Find where the given text appears and provide that cell's center as [x, y] coordinate. 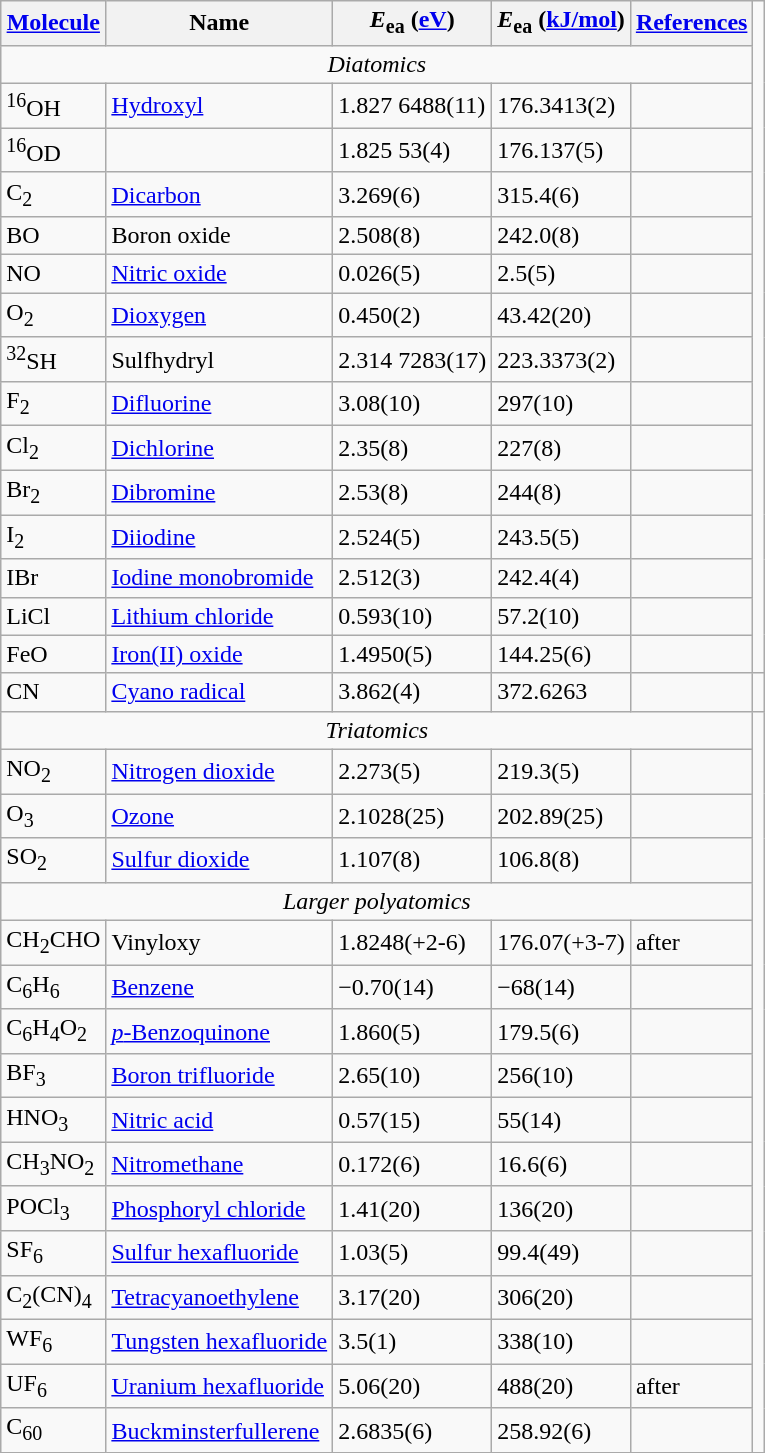
16OD [54, 150]
256(10) [562, 1075]
1.860(5) [412, 1031]
1.827 6488(11) [412, 106]
BO [54, 236]
3.269(6) [412, 194]
Nitric acid [220, 1120]
Boron trifluoride [220, 1075]
POCl3 [54, 1208]
1.4950(5) [412, 654]
C2(CN)4 [54, 1297]
106.8(8) [562, 860]
2.508(8) [412, 236]
Name [220, 23]
CH3NO2 [54, 1164]
Dichlorine [220, 448]
SF6 [54, 1253]
Benzene [220, 987]
−68(14) [562, 987]
Iron(II) oxide [220, 654]
Nitromethane [220, 1164]
WF6 [54, 1342]
202.89(25) [562, 816]
315.4(6) [562, 194]
F2 [54, 404]
2.524(5) [412, 537]
LiCl [54, 616]
Lithium chloride [220, 616]
−0.70(14) [412, 987]
2.273(5) [412, 771]
Ozone [220, 816]
C6H6 [54, 987]
NO [54, 274]
219.3(5) [562, 771]
Dicarbon [220, 194]
2.1028(25) [412, 816]
Triatomics [377, 730]
Nitric oxide [220, 274]
UF6 [54, 1386]
2.512(3) [412, 578]
0.172(6) [412, 1164]
Cyano radical [220, 692]
16OH [54, 106]
Hydroxyl [220, 106]
Vinyloxy [220, 942]
258.92(6) [562, 1430]
Difluorine [220, 404]
3.17(20) [412, 1297]
32SH [54, 360]
3.862(4) [412, 692]
99.4(49) [562, 1253]
176.07(+3-7) [562, 942]
3.08(10) [412, 404]
0.593(10) [412, 616]
C60 [54, 1430]
CH2CHO [54, 942]
Phosphoryl chloride [220, 1208]
Buckminsterfullerene [220, 1430]
16.6(6) [562, 1164]
I2 [54, 537]
0.57(15) [412, 1120]
1.03(5) [412, 1253]
306(20) [562, 1297]
Larger polyatomics [377, 901]
43.42(20) [562, 315]
227(8) [562, 448]
Molecule [54, 23]
Sulfhydryl [220, 360]
2.53(8) [412, 492]
Diatomics [377, 64]
2.35(8) [412, 448]
0.026(5) [412, 274]
Tungsten hexafluoride [220, 1342]
O2 [54, 315]
223.3373(2) [562, 360]
References [692, 23]
2.5(5) [562, 274]
Iodine monobromide [220, 578]
2.6835(6) [412, 1430]
Boron oxide [220, 236]
Cl2 [54, 448]
IBr [54, 578]
Eea (kJ/mol) [562, 23]
Tetracyanoethylene [220, 1297]
243.5(5) [562, 537]
NO2 [54, 771]
244(8) [562, 492]
1.8248(+2-6) [412, 942]
176.137(5) [562, 150]
136(20) [562, 1208]
Uranium hexafluoride [220, 1386]
p-Benzoquinone [220, 1031]
C2 [54, 194]
C6H4O2 [54, 1031]
Eea (eV) [412, 23]
297(10) [562, 404]
Nitrogen dioxide [220, 771]
2.314 7283(17) [412, 360]
144.25(6) [562, 654]
1.41(20) [412, 1208]
BF3 [54, 1075]
55(14) [562, 1120]
338(10) [562, 1342]
HNO3 [54, 1120]
Dioxygen [220, 315]
Dibromine [220, 492]
179.5(6) [562, 1031]
FeO [54, 654]
242.0(8) [562, 236]
3.5(1) [412, 1342]
5.06(20) [412, 1386]
O3 [54, 816]
1.825 53(4) [412, 150]
Diiodine [220, 537]
176.3413(2) [562, 106]
CN [54, 692]
Sulfur dioxide [220, 860]
57.2(10) [562, 616]
0.450(2) [412, 315]
372.6263 [562, 692]
Br2 [54, 492]
Sulfur hexafluoride [220, 1253]
242.4(4) [562, 578]
2.65(10) [412, 1075]
1.107(8) [412, 860]
SO2 [54, 860]
488(20) [562, 1386]
